Locate the cell with the specified text and output its (x, y) center coordinate. 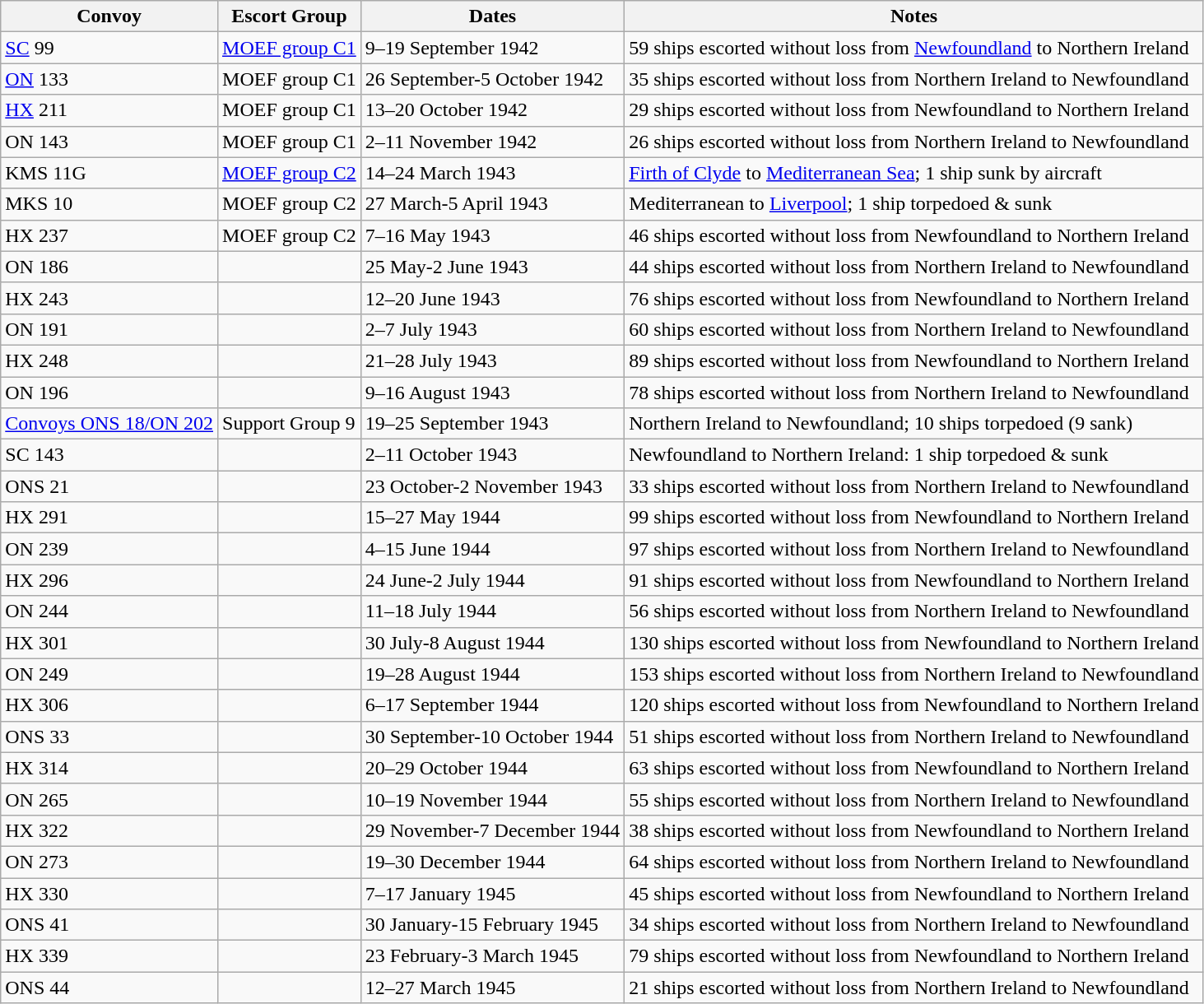
HX 291 (109, 518)
ON 244 (109, 611)
9–19 September 1942 (492, 48)
Mediterranean to Liverpool; 1 ship torpedoed & sunk (914, 204)
ON 265 (109, 799)
HX 211 (109, 110)
21–28 July 1943 (492, 360)
97 ships escorted without loss from Northern Ireland to Newfoundland (914, 549)
14–24 March 1943 (492, 173)
ONS 33 (109, 737)
51 ships escorted without loss from Northern Ireland to Newfoundland (914, 737)
64 ships escorted without loss from Northern Ireland to Newfoundland (914, 862)
HX 306 (109, 705)
30 January-15 February 1945 (492, 925)
13–20 October 1942 (492, 110)
24 June-2 July 1944 (492, 580)
4–15 June 1944 (492, 549)
2–7 July 1943 (492, 329)
89 ships escorted without loss from Newfoundland to Northern Ireland (914, 360)
27 March-5 April 1943 (492, 204)
ON 196 (109, 393)
76 ships escorted without loss from Newfoundland to Northern Ireland (914, 298)
KMS 11G (109, 173)
Support Group 9 (290, 424)
29 November-7 December 1944 (492, 830)
34 ships escorted without loss from Northern Ireland to Newfoundland (914, 925)
35 ships escorted without loss from Northern Ireland to Newfoundland (914, 79)
46 ships escorted without loss from Newfoundland to Northern Ireland (914, 235)
23 October-2 November 1943 (492, 486)
12–20 June 1943 (492, 298)
25 May-2 June 1943 (492, 267)
56 ships escorted without loss from Northern Ireland to Newfoundland (914, 611)
11–18 July 1944 (492, 611)
HX 243 (109, 298)
HX 248 (109, 360)
Convoys ONS 18/ON 202 (109, 424)
55 ships escorted without loss from Northern Ireland to Newfoundland (914, 799)
15–27 May 1944 (492, 518)
ON 239 (109, 549)
SC 99 (109, 48)
HX 237 (109, 235)
HX 314 (109, 768)
79 ships escorted without loss from Newfoundland to Northern Ireland (914, 956)
26 ships escorted without loss from Northern Ireland to Newfoundland (914, 142)
SC 143 (109, 455)
2–11 November 1942 (492, 142)
7–16 May 1943 (492, 235)
ON 249 (109, 674)
26 September-5 October 1942 (492, 79)
33 ships escorted without loss from Northern Ireland to Newfoundland (914, 486)
9–16 August 1943 (492, 393)
30 July-8 August 1944 (492, 643)
MKS 10 (109, 204)
Dates (492, 16)
Newfoundland to Northern Ireland: 1 ship torpedoed & sunk (914, 455)
ONS 44 (109, 988)
ON 133 (109, 79)
20–29 October 1944 (492, 768)
HX 322 (109, 830)
ON 186 (109, 267)
99 ships escorted without loss from Newfoundland to Northern Ireland (914, 518)
45 ships escorted without loss from Newfoundland to Northern Ireland (914, 893)
21 ships escorted without loss from Northern Ireland to Newfoundland (914, 988)
44 ships escorted without loss from Northern Ireland to Newfoundland (914, 267)
130 ships escorted without loss from Newfoundland to Northern Ireland (914, 643)
2–11 October 1943 (492, 455)
ONS 41 (109, 925)
12–27 March 1945 (492, 988)
10–19 November 1944 (492, 799)
78 ships escorted without loss from Northern Ireland to Newfoundland (914, 393)
HX 330 (109, 893)
63 ships escorted without loss from Newfoundland to Northern Ireland (914, 768)
120 ships escorted without loss from Newfoundland to Northern Ireland (914, 705)
ON 143 (109, 142)
HX 296 (109, 580)
19–25 September 1943 (492, 424)
38 ships escorted without loss from Newfoundland to Northern Ireland (914, 830)
Northern Ireland to Newfoundland; 10 ships torpedoed (9 sank) (914, 424)
91 ships escorted without loss from Newfoundland to Northern Ireland (914, 580)
30 September-10 October 1944 (492, 737)
153 ships escorted without loss from Northern Ireland to Newfoundland (914, 674)
59 ships escorted without loss from Newfoundland to Northern Ireland (914, 48)
6–17 September 1944 (492, 705)
29 ships escorted without loss from Newfoundland to Northern Ireland (914, 110)
ON 273 (109, 862)
19–28 August 1944 (492, 674)
23 February-3 March 1945 (492, 956)
ON 191 (109, 329)
HX 301 (109, 643)
Convoy (109, 16)
7–17 January 1945 (492, 893)
19–30 December 1944 (492, 862)
ONS 21 (109, 486)
Notes (914, 16)
Firth of Clyde to Mediterranean Sea; 1 ship sunk by aircraft (914, 173)
Escort Group (290, 16)
HX 339 (109, 956)
60 ships escorted without loss from Northern Ireland to Newfoundland (914, 329)
